Search for the cell housing the specified text and yield its [X, Y] center coordinate. 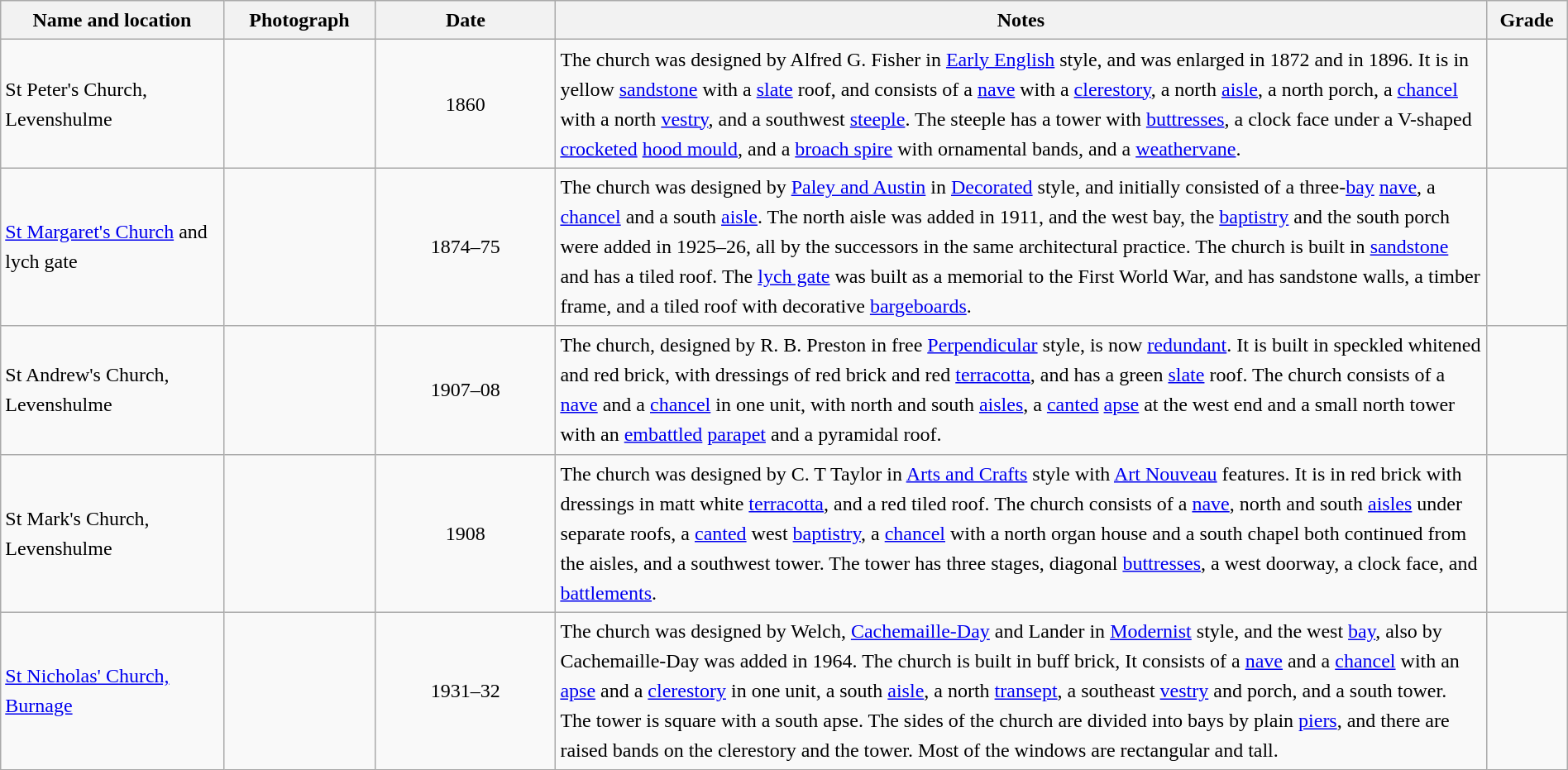
St Margaret's Church and lych gate [112, 246]
1908 [466, 533]
Photograph [299, 20]
St Nicholas' Church, Burnage [112, 691]
Grade [1527, 20]
St Peter's Church, Levenshulme [112, 104]
St Mark's Church, Levenshulme [112, 533]
St Andrew's Church, Levenshulme [112, 390]
1874–75 [466, 246]
Notes [1021, 20]
Name and location [112, 20]
1860 [466, 104]
1907–08 [466, 390]
1931–32 [466, 691]
Date [466, 20]
